Return (X, Y) of the center of cell containing provided text 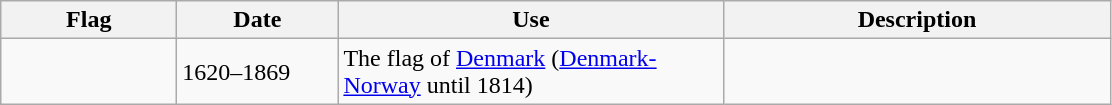
Date (258, 20)
Description (917, 20)
Use (531, 20)
Flag (89, 20)
The flag of Denmark (Denmark-Norway until 1814) (531, 72)
1620–1869 (258, 72)
